Locate the cell with the specified text and output its (x, y) center coordinate. 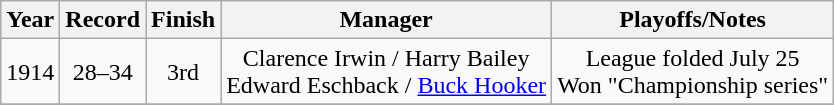
Year (30, 20)
Clarence Irwin / Harry Bailey Edward Eschback / Buck Hooker (386, 72)
1914 (30, 72)
3rd (184, 72)
League folded July 25Won "Championship series" (693, 72)
Finish (184, 20)
Record (103, 20)
Manager (386, 20)
Playoffs/Notes (693, 20)
28–34 (103, 72)
